Identify which cell holds the provided text, then report its (x, y) central coordinate. 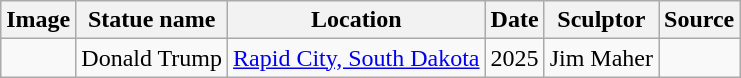
Date (514, 20)
2025 (514, 58)
Rapid City, South Dakota (357, 58)
Jim Maher (601, 58)
Statue name (152, 20)
Location (357, 20)
Source (698, 20)
Donald Trump (152, 58)
Image (38, 20)
Sculptor (601, 20)
